For the text-containing cell, return its midpoint in [X, Y] coordinate format. 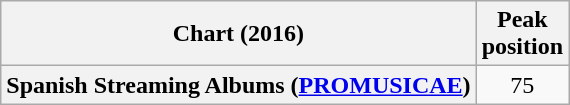
Peakposition [522, 34]
75 [522, 85]
Spanish Streaming Albums (PROMUSICAE) [238, 85]
Chart (2016) [238, 34]
